Return (x, y) of the center of cell containing provided text 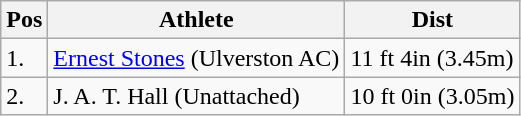
Ernest Stones (Ulverston AC) (196, 58)
Dist (432, 20)
10 ft 0in (3.05m) (432, 96)
J. A. T. Hall (Unattached) (196, 96)
2. (24, 96)
11 ft 4in (3.45m) (432, 58)
Athlete (196, 20)
Pos (24, 20)
1. (24, 58)
